Output the [X, Y] coordinate of the center of the cell containing the given text.  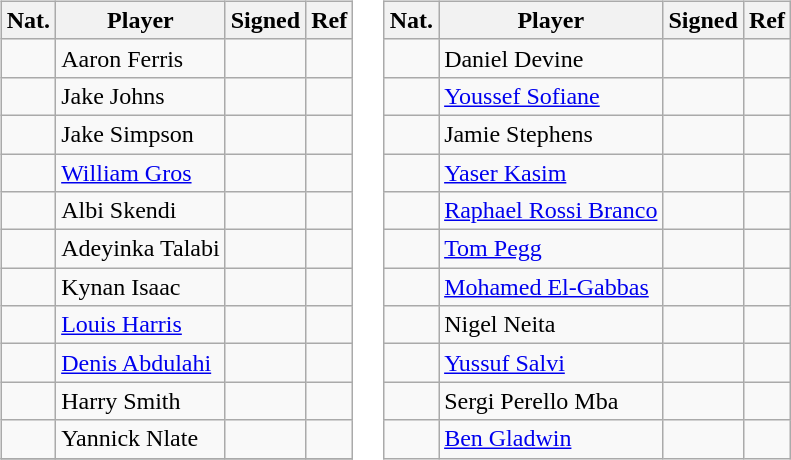
Yussuf Salvi [551, 363]
Harry Smith [141, 401]
Ben Gladwin [551, 439]
Albi Skendi [141, 211]
Jake Johns [141, 96]
Youssef Sofiane [551, 96]
Yaser Kasim [551, 173]
William Gros [141, 173]
Jake Simpson [141, 134]
Sergi Perello Mba [551, 401]
Nigel Neita [551, 325]
Jamie Stephens [551, 134]
Mohamed El-Gabbas [551, 287]
Denis Abdulahi [141, 363]
Raphael Rossi Branco [551, 211]
Adeyinka Talabi [141, 249]
Yannick Nlate [141, 439]
Louis Harris [141, 325]
Kynan Isaac [141, 287]
Tom Pegg [551, 249]
Daniel Devine [551, 58]
Aaron Ferris [141, 58]
